Scan for the cell matching the given text and deliver its [x, y] coordinate at center. 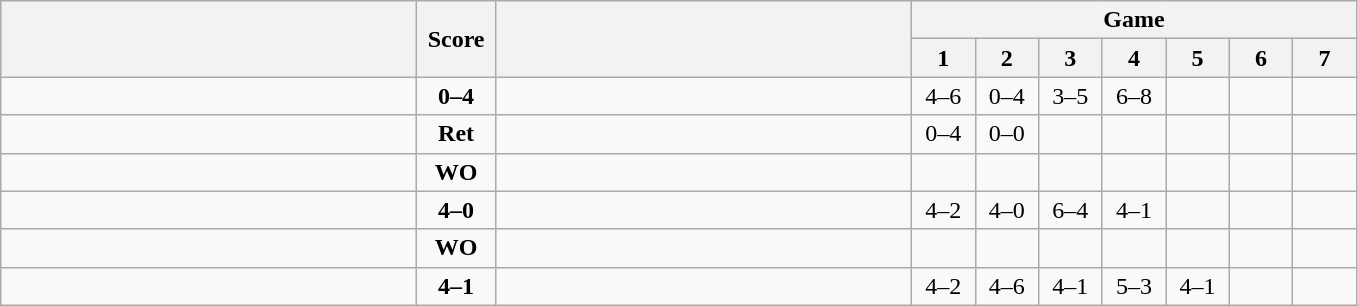
5–3 [1134, 286]
Game [1134, 20]
4 [1134, 58]
1 [943, 58]
Ret [456, 134]
7 [1325, 58]
0–0 [1007, 134]
6 [1261, 58]
3 [1071, 58]
3–5 [1071, 96]
5 [1198, 58]
6–4 [1071, 210]
Score [456, 39]
6–8 [1134, 96]
2 [1007, 58]
